Extract the (X, Y) coordinate from the center of the cell holding the provided text.  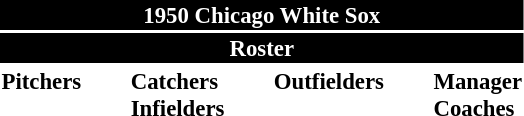
Roster (262, 48)
1950 Chicago White Sox (262, 15)
